Identify which cell holds the provided text, then report its [x, y] central coordinate. 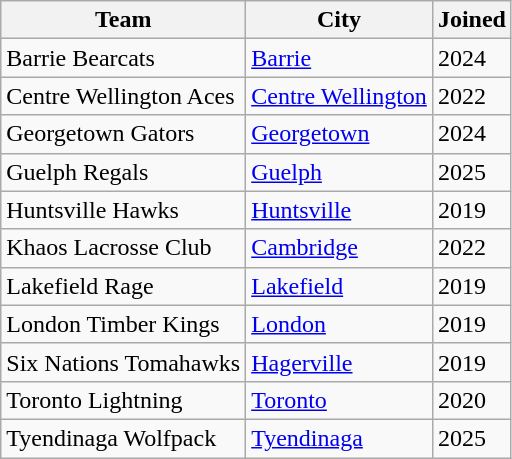
Toronto Lightning [124, 400]
Huntsville [340, 210]
Guelph Regals [124, 172]
Lakefield Rage [124, 286]
London [340, 324]
Huntsville Hawks [124, 210]
Lakefield [340, 286]
Barrie Bearcats [124, 58]
Hagerville [340, 362]
Team [124, 20]
Toronto [340, 400]
Georgetown Gators [124, 134]
2020 [472, 400]
Barrie [340, 58]
Cambridge [340, 248]
Six Nations Tomahawks [124, 362]
Tyendinaga [340, 438]
City [340, 20]
Joined [472, 20]
Tyendinaga Wolfpack [124, 438]
Georgetown [340, 134]
Guelph [340, 172]
Centre Wellington Aces [124, 96]
Centre Wellington [340, 96]
Khaos Lacrosse Club [124, 248]
London Timber Kings [124, 324]
